Return the [x, y] coordinate for the center point of the cell that contains the specified text.  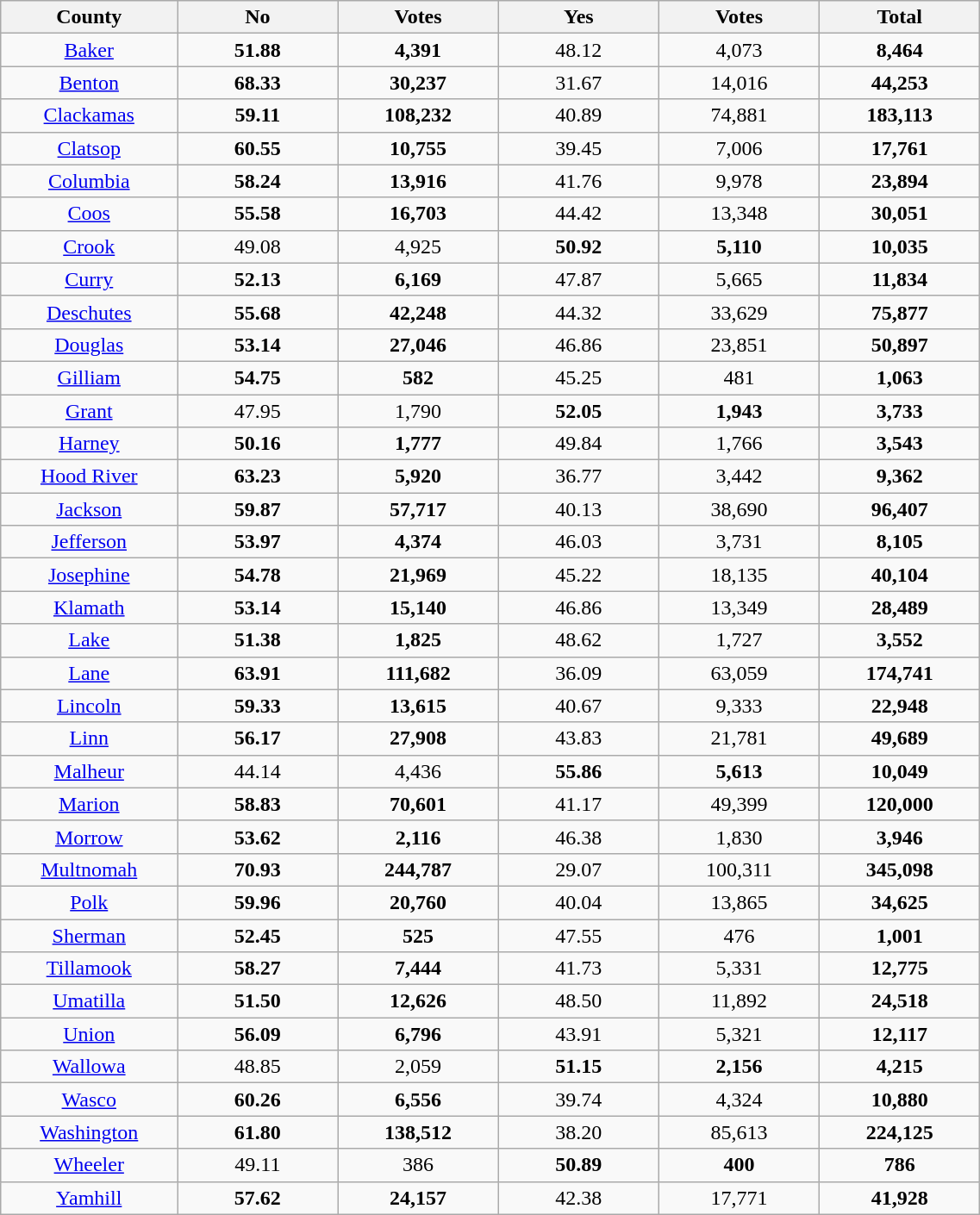
30,051 [900, 214]
Washington [90, 1132]
Morrow [90, 837]
63,059 [739, 673]
50,897 [900, 345]
17,771 [739, 1198]
Grant [90, 411]
1,830 [739, 837]
70,601 [418, 804]
1,766 [739, 444]
6,556 [418, 1100]
183,113 [900, 115]
Columbia [90, 181]
Lane [90, 673]
44.14 [258, 771]
Crook [90, 246]
3,733 [900, 411]
6,796 [418, 1034]
4,391 [418, 50]
55.58 [258, 214]
2,156 [739, 1067]
Klamath [90, 607]
27,908 [418, 738]
60.26 [258, 1100]
14,016 [739, 83]
Clackamas [90, 115]
Wheeler [90, 1165]
96,407 [900, 509]
52.05 [578, 411]
Yamhill [90, 1198]
29.07 [578, 869]
Lake [90, 640]
3,552 [900, 640]
50.16 [258, 444]
5,613 [739, 771]
100,311 [739, 869]
58.27 [258, 969]
45.25 [578, 377]
21,969 [418, 575]
4,436 [418, 771]
57.62 [258, 1198]
58.24 [258, 181]
56.17 [258, 738]
1,943 [739, 411]
138,512 [418, 1132]
Jackson [90, 509]
5,331 [739, 969]
48.85 [258, 1067]
5,920 [418, 477]
47.95 [258, 411]
40.67 [578, 706]
525 [418, 935]
Hood River [90, 477]
Curry [90, 279]
12,775 [900, 969]
108,232 [418, 115]
15,140 [418, 607]
Umatilla [90, 1001]
49,399 [739, 804]
11,892 [739, 1001]
Yes [578, 17]
Douglas [90, 345]
Lincoln [90, 706]
4,374 [418, 542]
9,978 [739, 181]
13,865 [739, 902]
10,035 [900, 246]
Malheur [90, 771]
51.88 [258, 50]
481 [739, 377]
10,880 [900, 1100]
Polk [90, 902]
74,881 [739, 115]
8,105 [900, 542]
60.55 [258, 148]
30,237 [418, 83]
46.38 [578, 837]
224,125 [900, 1132]
41.73 [578, 969]
3,946 [900, 837]
51.15 [578, 1067]
47.55 [578, 935]
174,741 [900, 673]
53.97 [258, 542]
52.13 [258, 279]
51.38 [258, 640]
12,117 [900, 1034]
Marion [90, 804]
4,073 [739, 50]
1,825 [418, 640]
Wallowa [90, 1067]
Josephine [90, 575]
Multnomah [90, 869]
23,851 [739, 345]
53.62 [258, 837]
16,703 [418, 214]
41,928 [900, 1198]
55.68 [258, 312]
Coos [90, 214]
County [90, 17]
1,001 [900, 935]
38,690 [739, 509]
24,518 [900, 1001]
18,135 [739, 575]
786 [900, 1165]
7,006 [739, 148]
49.11 [258, 1165]
57,717 [418, 509]
Deschutes [90, 312]
51.50 [258, 1001]
4,215 [900, 1067]
9,362 [900, 477]
63.91 [258, 673]
42,248 [418, 312]
Baker [90, 50]
582 [418, 377]
13,615 [418, 706]
24,157 [418, 1198]
33,629 [739, 312]
59.87 [258, 509]
27,046 [418, 345]
13,916 [418, 181]
54.75 [258, 377]
400 [739, 1165]
1,727 [739, 640]
58.83 [258, 804]
39.45 [578, 148]
44,253 [900, 83]
46.03 [578, 542]
44.42 [578, 214]
36.77 [578, 477]
40.04 [578, 902]
476 [739, 935]
45.22 [578, 575]
Linn [90, 738]
386 [418, 1165]
75,877 [900, 312]
40.13 [578, 509]
59.11 [258, 115]
47.87 [578, 279]
1,790 [418, 411]
61.80 [258, 1132]
63.23 [258, 477]
49.08 [258, 246]
7,444 [418, 969]
34,625 [900, 902]
49.84 [578, 444]
5,665 [739, 279]
9,333 [739, 706]
3,442 [739, 477]
28,489 [900, 607]
3,543 [900, 444]
Sherman [90, 935]
8,464 [900, 50]
68.33 [258, 83]
2,116 [418, 837]
11,834 [900, 279]
21,781 [739, 738]
54.78 [258, 575]
4,324 [739, 1100]
40.89 [578, 115]
111,682 [418, 673]
49,689 [900, 738]
Gilliam [90, 377]
13,349 [739, 607]
Tillamook [90, 969]
Clatsop [90, 148]
No [258, 17]
20,760 [418, 902]
1,777 [418, 444]
Benton [90, 83]
2,059 [418, 1067]
244,787 [418, 869]
345,098 [900, 869]
43.91 [578, 1034]
5,321 [739, 1034]
48.62 [578, 640]
23,894 [900, 181]
56.09 [258, 1034]
12,626 [418, 1001]
31.67 [578, 83]
40,104 [900, 575]
50.89 [578, 1165]
3,731 [739, 542]
1,063 [900, 377]
36.09 [578, 673]
43.83 [578, 738]
52.45 [258, 935]
120,000 [900, 804]
Jefferson [90, 542]
Total [900, 17]
Harney [90, 444]
6,169 [418, 279]
10,049 [900, 771]
22,948 [900, 706]
Wasco [90, 1100]
48.50 [578, 1001]
39.74 [578, 1100]
50.92 [578, 246]
42.38 [578, 1198]
13,348 [739, 214]
44.32 [578, 312]
5,110 [739, 246]
59.96 [258, 902]
41.76 [578, 181]
41.17 [578, 804]
4,925 [418, 246]
17,761 [900, 148]
55.86 [578, 771]
10,755 [418, 148]
59.33 [258, 706]
48.12 [578, 50]
Union [90, 1034]
85,613 [739, 1132]
70.93 [258, 869]
38.20 [578, 1132]
